For the text-containing cell, return its midpoint in [x, y] coordinate format. 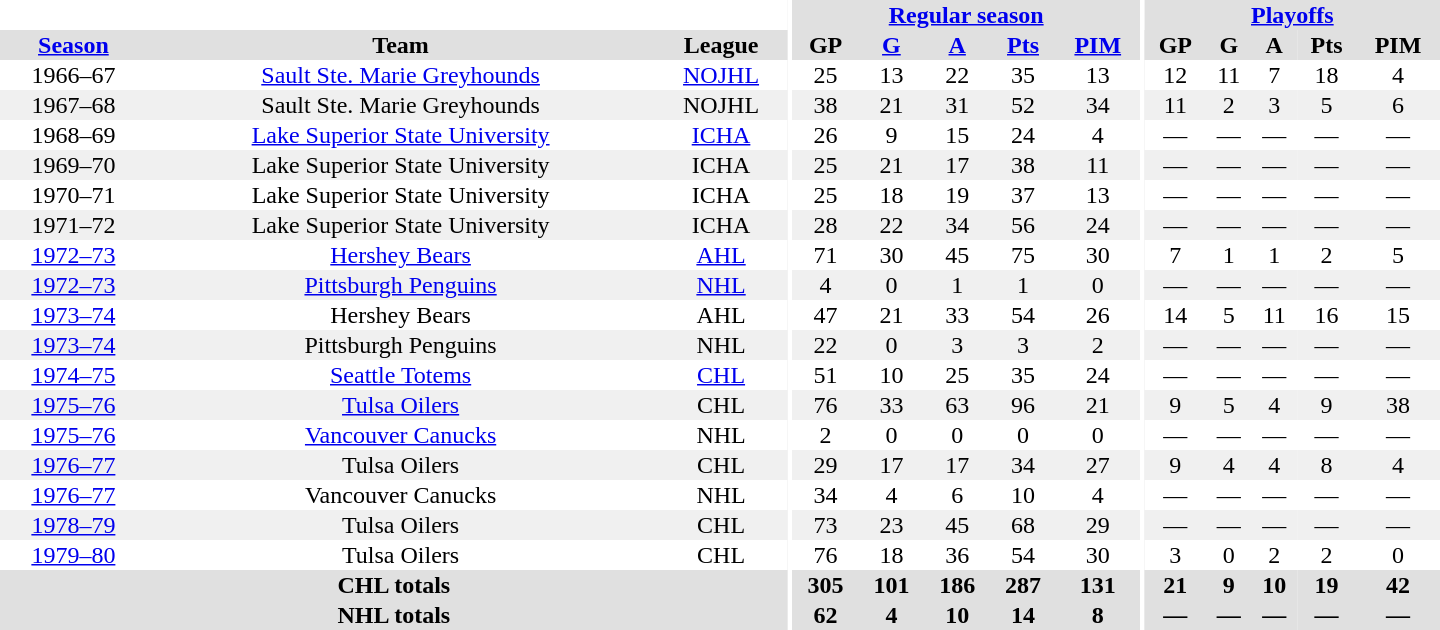
62 [826, 615]
Team [401, 45]
47 [826, 315]
37 [1023, 195]
27 [1098, 465]
75 [1023, 255]
Playoffs [1292, 15]
305 [826, 585]
131 [1098, 585]
42 [1398, 585]
1978–79 [74, 525]
1967–68 [74, 105]
League [720, 45]
12 [1176, 75]
1969–70 [74, 165]
56 [1023, 225]
1974–75 [74, 375]
52 [1023, 105]
1966–67 [74, 75]
NHL totals [394, 615]
36 [957, 555]
Regular season [966, 15]
68 [1023, 525]
Seattle Totems [401, 375]
63 [957, 405]
287 [1023, 585]
186 [957, 585]
16 [1326, 315]
CHL totals [394, 585]
73 [826, 525]
51 [826, 375]
1968–69 [74, 135]
1970–71 [74, 195]
31 [957, 105]
Season [74, 45]
1979–80 [74, 555]
1971–72 [74, 225]
28 [826, 225]
71 [826, 255]
96 [1023, 405]
101 [892, 585]
23 [892, 525]
